Extract the (X, Y) coordinate from the center of the cell holding the provided text.  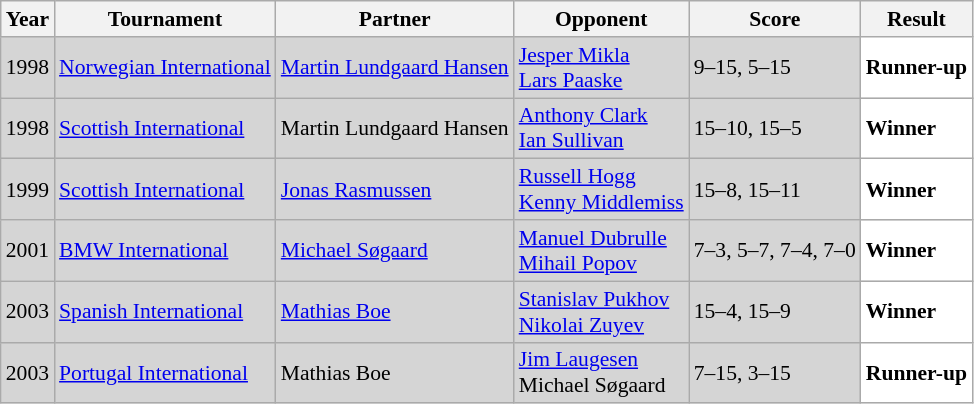
Tournament (165, 19)
Jim Laugesen Michael Søgaard (602, 372)
7–3, 5–7, 7–4, 7–0 (775, 250)
Spanish International (165, 312)
1999 (28, 190)
Anthony Clark Ian Sullivan (602, 128)
Score (775, 19)
BMW International (165, 250)
7–15, 3–15 (775, 372)
Stanislav Pukhov Nikolai Zuyev (602, 312)
Michael Søgaard (395, 250)
Manuel Dubrulle Mihail Popov (602, 250)
9–15, 5–15 (775, 68)
Russell Hogg Kenny Middlemiss (602, 190)
15–10, 15–5 (775, 128)
Opponent (602, 19)
15–8, 15–11 (775, 190)
Portugal International (165, 372)
Year (28, 19)
Result (916, 19)
Jesper Mikla Lars Paaske (602, 68)
15–4, 15–9 (775, 312)
Norwegian International (165, 68)
2001 (28, 250)
Partner (395, 19)
Jonas Rasmussen (395, 190)
